Return the [x, y] coordinate for the center point of the cell that contains the specified text.  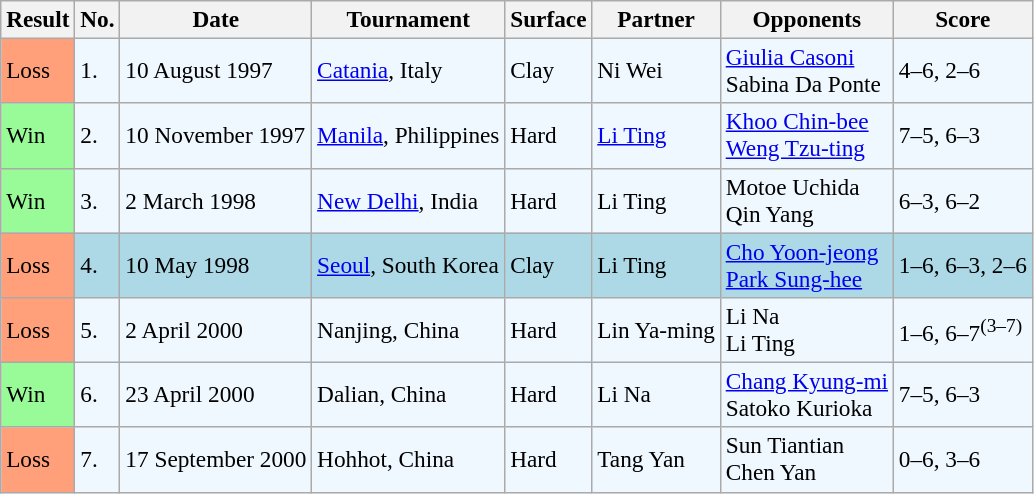
10 May 1998 [216, 264]
2. [98, 136]
4–6, 2–6 [962, 70]
3. [98, 200]
6–3, 6–2 [962, 200]
Result [38, 19]
Dalian, China [408, 394]
2 March 1998 [216, 200]
Giulia Casoni Sabina Da Ponte [806, 70]
Tang Yan [656, 460]
6. [98, 394]
Cho Yoon-jeong Park Sung-hee [806, 264]
Catania, Italy [408, 70]
17 September 2000 [216, 460]
2 April 2000 [216, 330]
No. [98, 19]
Seoul, South Korea [408, 264]
New Delhi, India [408, 200]
Motoe Uchida Qin Yang [806, 200]
23 April 2000 [216, 394]
Score [962, 19]
Partner [656, 19]
Chang Kyung-mi Satoko Kurioka [806, 394]
1–6, 6–7(3–7) [962, 330]
Ni Wei [656, 70]
10 August 1997 [216, 70]
4. [98, 264]
Date [216, 19]
Li Na [656, 394]
1–6, 6–3, 2–6 [962, 264]
Opponents [806, 19]
Tournament [408, 19]
1. [98, 70]
Lin Ya-ming [656, 330]
10 November 1997 [216, 136]
Li Na Li Ting [806, 330]
Sun Tiantian Chen Yan [806, 460]
Surface [548, 19]
Hohhot, China [408, 460]
0–6, 3–6 [962, 460]
Manila, Philippines [408, 136]
Nanjing, China [408, 330]
Khoo Chin-bee Weng Tzu-ting [806, 136]
7. [98, 460]
5. [98, 330]
